From the cell containing the given text, extract its center point as [x, y] coordinate. 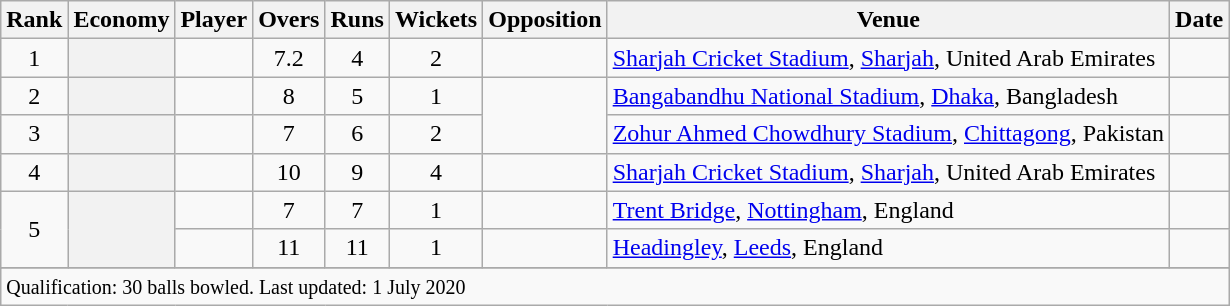
Rank [34, 20]
Wickets [436, 20]
Opposition [545, 20]
Date [1200, 20]
8 [289, 96]
Economy [122, 20]
Qualification: 30 balls bowled. Last updated: 1 July 2020 [615, 286]
3 [34, 134]
9 [357, 172]
Player [214, 20]
10 [289, 172]
Venue [888, 20]
Runs [357, 20]
Overs [289, 20]
7.2 [289, 58]
Zohur Ahmed Chowdhury Stadium, Chittagong, Pakistan [888, 134]
Trent Bridge, Nottingham, England [888, 210]
Bangabandhu National Stadium, Dhaka, Bangladesh [888, 96]
Headingley, Leeds, England [888, 248]
6 [357, 134]
